Output the (X, Y) coordinate of the center of the cell containing the given text.  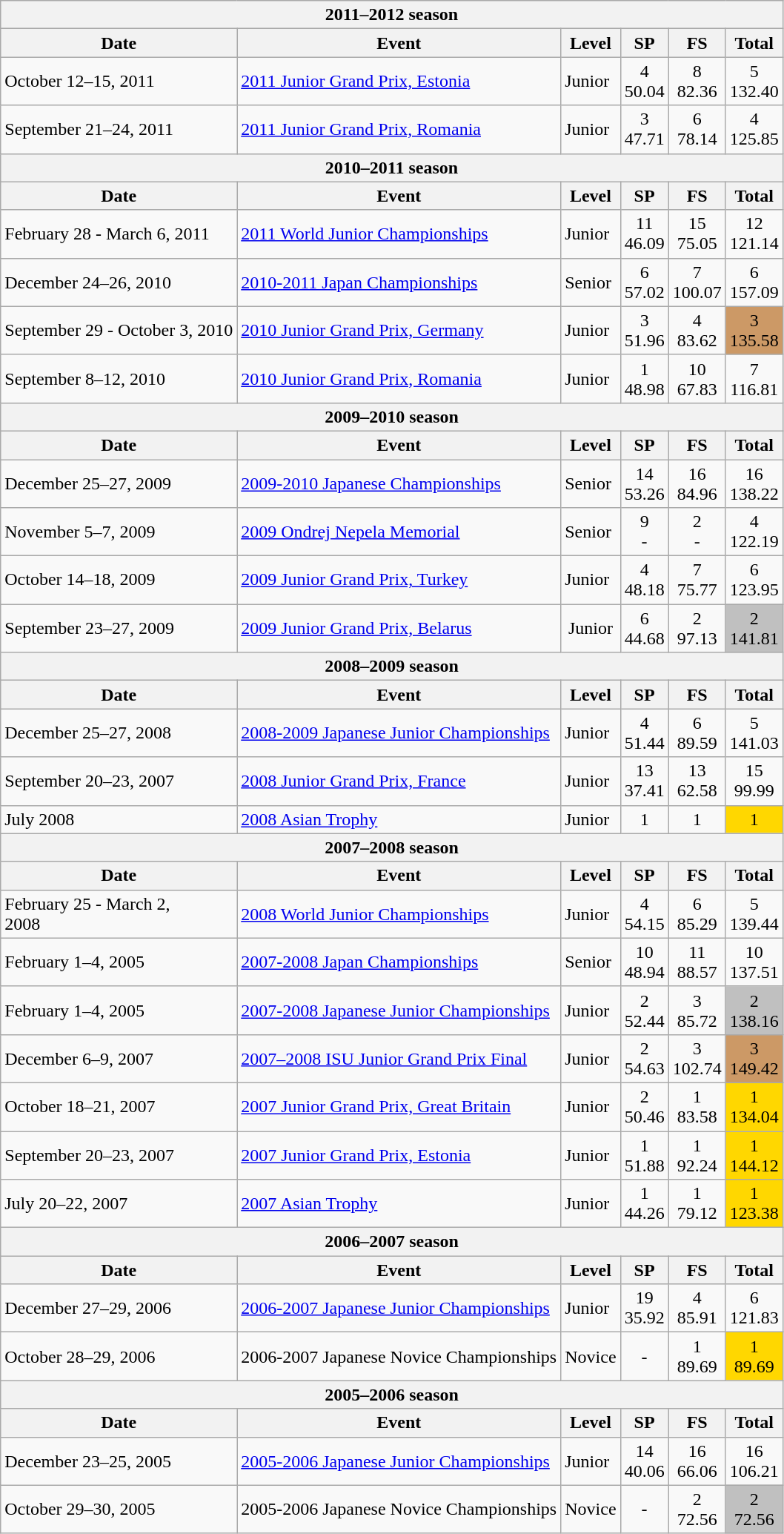
3 102.74 (697, 1059)
November 5–7, 2009 (119, 532)
October 28–29, 2006 (119, 1357)
2006–2007 season (392, 1242)
11 88.57 (697, 962)
1 44.26 (645, 1204)
12 121.14 (754, 234)
October 12–15, 2011 (119, 82)
6 78.14 (697, 129)
2009-2010 Japanese Championships (399, 483)
2010 Junior Grand Prix, Germany (399, 331)
5 139.44 (754, 913)
4 50.04 (645, 82)
2006-2007 Japanese Novice Championships (399, 1357)
February 28 - March 6, 2011 (119, 234)
2008-2009 Japanese Junior Championships (399, 733)
15 99.99 (754, 781)
2005–2006 season (392, 1395)
2 - (697, 532)
10 48.94 (645, 962)
2009–2010 season (392, 417)
4 85.91 (697, 1308)
2 141.81 (754, 629)
2008–2009 season (392, 667)
3 149.42 (754, 1059)
4 83.62 (697, 331)
7 116.81 (754, 378)
February 25 - March 2, 2008 (119, 913)
October 29–30, 2005 (119, 1510)
10 67.83 (697, 378)
1 134.04 (754, 1106)
16 106.21 (754, 1461)
2007–2008 ISU Junior Grand Prix Final (399, 1059)
6 85.29 (697, 913)
8 82.36 (697, 82)
July 2008 (119, 819)
4 54.15 (645, 913)
2005-2006 Japanese Junior Championships (399, 1461)
2010-2011 Japan Championships (399, 282)
3 85.72 (697, 1010)
19 35.92 (645, 1308)
2 97.13 (697, 629)
6 89.59 (697, 733)
16 138.22 (754, 483)
2006-2007 Japanese Junior Championships (399, 1308)
2007 Junior Grand Prix, Estonia (399, 1155)
2007-2008 Japan Championships (399, 962)
2009 Junior Grand Prix, Belarus (399, 629)
2010 Junior Grand Prix, Romania (399, 378)
4 48.18 (645, 580)
September 29 - October 3, 2010 (119, 331)
October 18–21, 2007 (119, 1106)
2 138.16 (754, 1010)
2011 World Junior Championships (399, 234)
2007 Junior Grand Prix, Great Britain (399, 1106)
5 141.03 (754, 733)
2007 Asian Trophy (399, 1204)
1 92.24 (697, 1155)
2008 Junior Grand Prix, France (399, 781)
December 6–9, 2007 (119, 1059)
6 157.09 (754, 282)
6 123.95 (754, 580)
1 144.12 (754, 1155)
1 51.88 (645, 1155)
September 23–27, 2009 (119, 629)
2009 Ondrej Nepela Memorial (399, 532)
13 62.58 (697, 781)
December 27–29, 2006 (119, 1308)
2011–2012 season (392, 15)
6 57.02 (645, 282)
September 8–12, 2010 (119, 378)
1 79.12 (697, 1204)
September 21–24, 2011 (119, 129)
16 84.96 (697, 483)
1 83.58 (697, 1106)
2008 World Junior Championships (399, 913)
10 137.51 (754, 962)
1 123.38 (754, 1204)
3 135.58 (754, 331)
December 25–27, 2009 (119, 483)
6 44.68 (645, 629)
13 37.41 (645, 781)
15 75.05 (697, 234)
4 51.44 (645, 733)
9 - (645, 532)
14 53.26 (645, 483)
2 54.63 (645, 1059)
2008 Asian Trophy (399, 819)
2 50.46 (645, 1106)
2005-2006 Japanese Novice Championships (399, 1510)
3 47.71 (645, 129)
2 52.44 (645, 1010)
2011 Junior Grand Prix, Estonia (399, 82)
3 51.96 (645, 331)
5 132.40 (754, 82)
4 122.19 (754, 532)
2007-2008 Japanese Junior Championships (399, 1010)
4 125.85 (754, 129)
14 40.06 (645, 1461)
7 75.77 (697, 580)
2009 Junior Grand Prix, Turkey (399, 580)
December 24–26, 2010 (119, 282)
16 66.06 (697, 1461)
October 14–18, 2009 (119, 580)
July 20–22, 2007 (119, 1204)
2010–2011 season (392, 168)
11 46.09 (645, 234)
December 25–27, 2008 (119, 733)
7 100.07 (697, 282)
December 23–25, 2005 (119, 1461)
2011 Junior Grand Prix, Romania (399, 129)
2007–2008 season (392, 847)
1 48.98 (645, 378)
6 121.83 (754, 1308)
